Pinpoint the cell where the given text exists, returning its (x, y) midpoint coordinate. 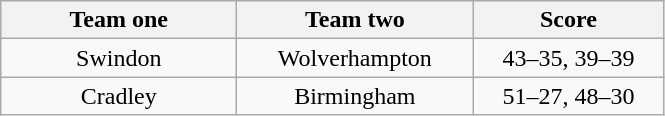
43–35, 39–39 (568, 58)
Team one (119, 20)
Score (568, 20)
Wolverhampton (355, 58)
Cradley (119, 96)
Birmingham (355, 96)
51–27, 48–30 (568, 96)
Swindon (119, 58)
Team two (355, 20)
